Pinpoint the cell where the given text exists, returning its (x, y) midpoint coordinate. 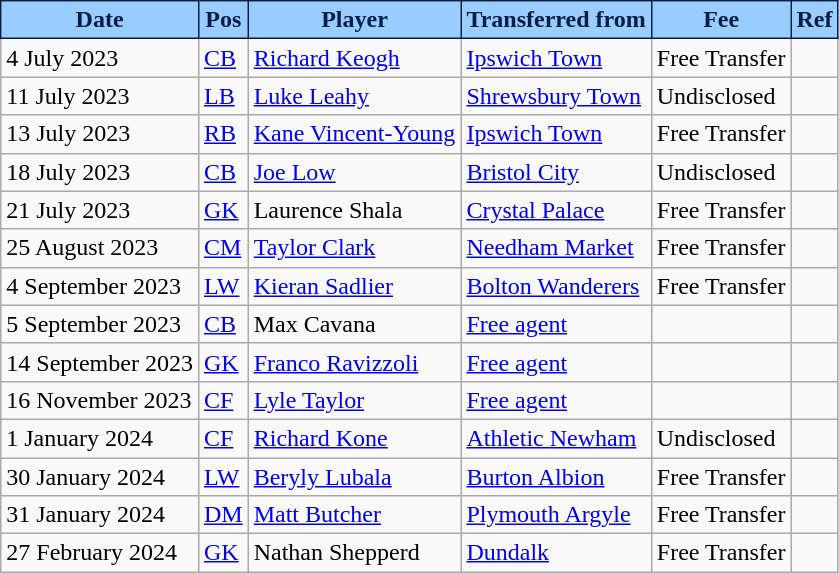
Joe Low (354, 172)
Athletic Newham (556, 438)
CM (223, 248)
Needham Market (556, 248)
16 November 2023 (100, 400)
Fee (721, 20)
Taylor Clark (354, 248)
18 July 2023 (100, 172)
Dundalk (556, 553)
DM (223, 515)
30 January 2024 (100, 477)
Shrewsbury Town (556, 96)
31 January 2024 (100, 515)
Plymouth Argyle (556, 515)
RB (223, 134)
Kieran Sadlier (354, 286)
1 January 2024 (100, 438)
27 February 2024 (100, 553)
4 September 2023 (100, 286)
Bolton Wanderers (556, 286)
Kane Vincent-Young (354, 134)
14 September 2023 (100, 362)
Matt Butcher (354, 515)
Luke Leahy (354, 96)
Lyle Taylor (354, 400)
Max Cavana (354, 324)
13 July 2023 (100, 134)
Player (354, 20)
Beryly Lubala (354, 477)
Ref (814, 20)
11 July 2023 (100, 96)
Pos (223, 20)
Richard Kone (354, 438)
Date (100, 20)
Bristol City (556, 172)
4 July 2023 (100, 58)
Burton Albion (556, 477)
LB (223, 96)
21 July 2023 (100, 210)
Transferred from (556, 20)
Richard Keogh (354, 58)
Nathan Shepperd (354, 553)
Franco Ravizzoli (354, 362)
Crystal Palace (556, 210)
5 September 2023 (100, 324)
Laurence Shala (354, 210)
25 August 2023 (100, 248)
